Detect which cell encompasses the target text, then output its (X, Y) center coordinate. 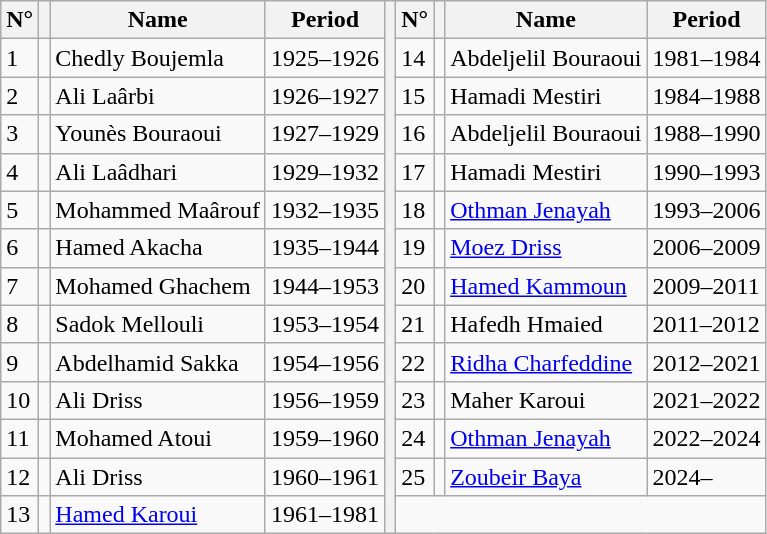
16 (415, 134)
8 (20, 324)
Mohamed Atoui (158, 438)
23 (415, 400)
21 (415, 324)
Hafedh Hmaied (546, 324)
1956–1959 (324, 400)
1935–1944 (324, 248)
18 (415, 210)
1954–1956 (324, 362)
2 (20, 96)
1959–1960 (324, 438)
1932–1935 (324, 210)
Ridha Charfeddine (546, 362)
Mohammed Maârouf (158, 210)
1929–1932 (324, 172)
1926–1927 (324, 96)
15 (415, 96)
Ali Laârbi (158, 96)
Hamed Kammoun (546, 286)
2012–2021 (706, 362)
2011–2012 (706, 324)
9 (20, 362)
24 (415, 438)
5 (20, 210)
1927–1929 (324, 134)
25 (415, 477)
10 (20, 400)
1953–1954 (324, 324)
11 (20, 438)
1993–2006 (706, 210)
19 (415, 248)
Sadok Mellouli (158, 324)
1925–1926 (324, 58)
4 (20, 172)
2021–2022 (706, 400)
2022–2024 (706, 438)
14 (415, 58)
6 (20, 248)
Chedly Boujemla (158, 58)
12 (20, 477)
13 (20, 515)
1990–1993 (706, 172)
20 (415, 286)
1961–1981 (324, 515)
7 (20, 286)
2009–2011 (706, 286)
Moez Driss (546, 248)
1981–1984 (706, 58)
1944–1953 (324, 286)
17 (415, 172)
1960–1961 (324, 477)
Mohamed Ghachem (158, 286)
3 (20, 134)
Zoubeir Baya (546, 477)
1984–1988 (706, 96)
Hamed Akacha (158, 248)
Hamed Karoui (158, 515)
Ali Laâdhari (158, 172)
1 (20, 58)
Maher Karoui (546, 400)
Younès Bouraoui (158, 134)
2006–2009 (706, 248)
1988–1990 (706, 134)
2024– (706, 477)
22 (415, 362)
Abdelhamid Sakka (158, 362)
